Determine the (X, Y) coordinate at the center of the cell enclosing the given text.  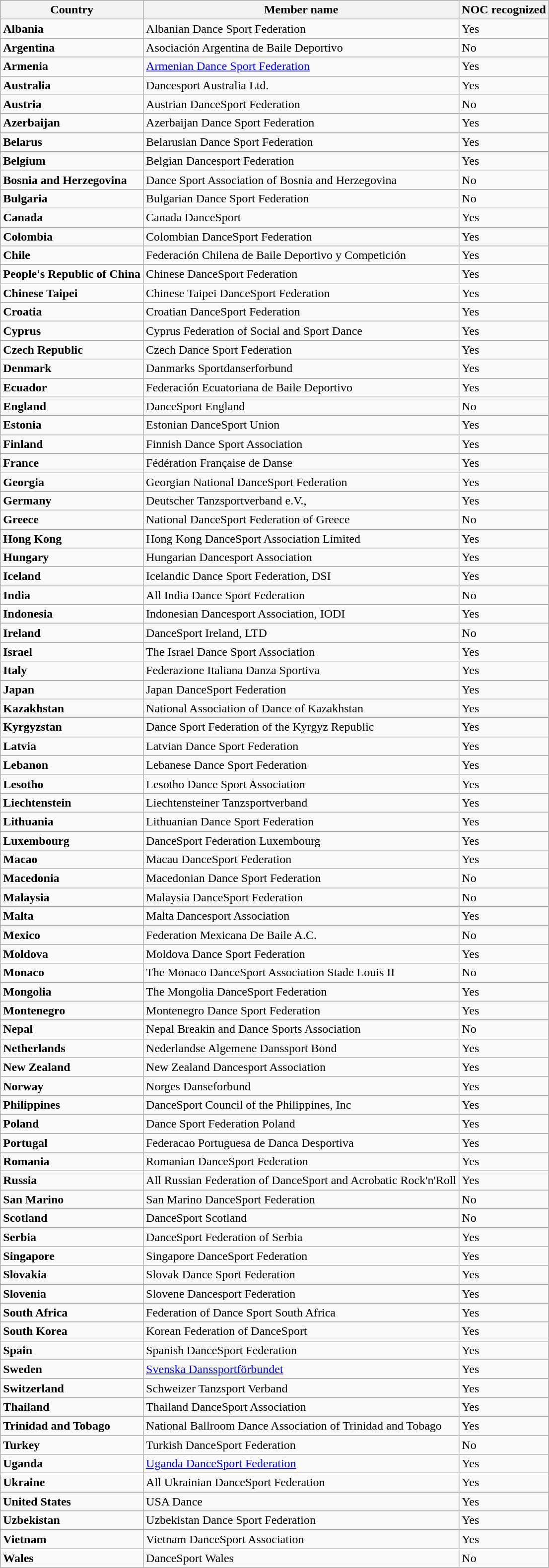
Liechtenstein (72, 803)
Slovene Dancesport Federation (301, 1294)
Lesotho (72, 784)
Hungary (72, 558)
Japan (72, 690)
Singapore (72, 1256)
DanceSport Scotland (301, 1218)
Czech Dance Sport Federation (301, 350)
Slovakia (72, 1275)
Montenegro Dance Sport Federation (301, 1010)
Lithuania (72, 821)
Georgia (72, 482)
Albania (72, 29)
Croatian DanceSport Federation (301, 312)
Kyrgyzstan (72, 727)
Norges Danseforbund (301, 1086)
Dance Sport Association of Bosnia and Herzegovina (301, 180)
Danmarks Sportdanserforbund (301, 369)
Canada (72, 217)
All Russian Federation of DanceSport and Acrobatic Rock'n'Roll (301, 1181)
NOC recognized (504, 10)
Lebanon (72, 765)
Malta Dancesport Association (301, 916)
Armenian Dance Sport Federation (301, 66)
New Zealand (72, 1067)
Turkish DanceSport Federation (301, 1445)
Federación Chilena de Baile Deportivo y Competición (301, 255)
Serbia (72, 1237)
Azerbaijan (72, 123)
Uzbekistan Dance Sport Federation (301, 1520)
France (72, 463)
Ireland (72, 633)
DanceSport Federation of Serbia (301, 1237)
Hong Kong (72, 538)
Australia (72, 85)
USA Dance (301, 1502)
Canada DanceSport (301, 217)
Czech Republic (72, 350)
Thailand (72, 1407)
Slovenia (72, 1294)
Nepal Breakin and Dance Sports Association (301, 1029)
Austria (72, 104)
Asociación Argentina de Baile Deportivo (301, 48)
Uganda (72, 1464)
Mongolia (72, 992)
Country (72, 10)
Chinese Taipei DanceSport Federation (301, 293)
Bosnia and Herzegovina (72, 180)
National DanceSport Federation of Greece (301, 519)
Moldova Dance Sport Federation (301, 954)
Belarusian Dance Sport Federation (301, 142)
DanceSport Council of the Philippines, Inc (301, 1105)
Germany (72, 501)
Macau DanceSport Federation (301, 860)
Ukraine (72, 1483)
The Monaco DanceSport Association Stade Louis II (301, 973)
Macao (72, 860)
Dancesport Australia Ltd. (301, 85)
Colombian DanceSport Federation (301, 237)
Svenska Danssportförbundet (301, 1369)
Indonesian Dancesport Association, IODI (301, 614)
Macedonian Dance Sport Federation (301, 878)
South Africa (72, 1313)
Georgian National DanceSport Federation (301, 482)
Japan DanceSport Federation (301, 690)
Estonia (72, 425)
Liechtensteiner Tanzsportverband (301, 803)
Romania (72, 1162)
Finnish Dance Sport Association (301, 444)
Dance Sport Federation of the Kyrgyz Republic (301, 727)
DanceSport Federation Luxembourg (301, 841)
Austrian DanceSport Federation (301, 104)
San Marino DanceSport Federation (301, 1199)
Spanish DanceSport Federation (301, 1350)
Sweden (72, 1369)
Moldova (72, 954)
Portugal (72, 1142)
Scotland (72, 1218)
Estonian DanceSport Union (301, 425)
Italy (72, 671)
Member name (301, 10)
Singapore DanceSport Federation (301, 1256)
Chinese DanceSport Federation (301, 274)
People's Republic of China (72, 274)
Federation Mexicana De Baile A.C. (301, 935)
Argentina (72, 48)
Switzerland (72, 1388)
Wales (72, 1558)
Armenia (72, 66)
Lebanese Dance Sport Federation (301, 765)
Denmark (72, 369)
Croatia (72, 312)
New Zealand Dancesport Association (301, 1067)
England (72, 406)
Macedonia (72, 878)
DanceSport England (301, 406)
Cyprus Federation of Social and Sport Dance (301, 331)
Vietnam DanceSport Association (301, 1539)
United States (72, 1502)
Thailand DanceSport Association (301, 1407)
Spain (72, 1350)
Russia (72, 1181)
National Association of Dance of Kazakhstan (301, 708)
Poland (72, 1124)
National Ballroom Dance Association of Trinidad and Tobago (301, 1426)
Slovak Dance Sport Federation (301, 1275)
Uzbekistan (72, 1520)
Federación Ecuatoriana de Baile Deportivo (301, 387)
India (72, 595)
Malaysia (72, 897)
Finland (72, 444)
Colombia (72, 237)
Philippines (72, 1105)
Luxembourg (72, 841)
Nepal (72, 1029)
Iceland (72, 576)
Lesotho Dance Sport Association (301, 784)
Ecuador (72, 387)
The Israel Dance Sport Association (301, 652)
DanceSport Ireland, LTD (301, 633)
Vietnam (72, 1539)
Federazione Italiana Danza Sportiva (301, 671)
Montenegro (72, 1010)
Azerbaijan Dance Sport Federation (301, 123)
Belgium (72, 161)
Greece (72, 519)
Schweizer Tanzsport Verband (301, 1388)
Korean Federation of DanceSport (301, 1331)
Malaysia DanceSport Federation (301, 897)
Dance Sport Federation Poland (301, 1124)
Kazakhstan (72, 708)
Icelandic Dance Sport Federation, DSI (301, 576)
Latvian Dance Sport Federation (301, 746)
Israel (72, 652)
Turkey (72, 1445)
Malta (72, 916)
Hong Kong DanceSport Association Limited (301, 538)
Uganda DanceSport Federation (301, 1464)
Chile (72, 255)
The Mongolia DanceSport Federation (301, 992)
Netherlands (72, 1048)
All India Dance Sport Federation (301, 595)
Federation of Dance Sport South Africa (301, 1313)
Lithuanian Dance Sport Federation (301, 821)
South Korea (72, 1331)
Indonesia (72, 614)
Norway (72, 1086)
San Marino (72, 1199)
Romanian DanceSport Federation (301, 1162)
Bulgaria (72, 198)
Deutscher Tanzsportverband e.V., (301, 501)
Belarus (72, 142)
Cyprus (72, 331)
Fédération Française de Danse (301, 463)
Chinese Taipei (72, 293)
Albanian Dance Sport Federation (301, 29)
Monaco (72, 973)
Belgian Dancesport Federation (301, 161)
Bulgarian Dance Sport Federation (301, 198)
DanceSport Wales (301, 1558)
Mexico (72, 935)
Nederlandse Algemene Danssport Bond (301, 1048)
Trinidad and Tobago (72, 1426)
All Ukrainian DanceSport Federation (301, 1483)
Hungarian Dancesport Association (301, 558)
Latvia (72, 746)
Federacao Portuguesa de Danca Desportiva (301, 1142)
